Find where the given text appears and provide that cell's center as [x, y] coordinate. 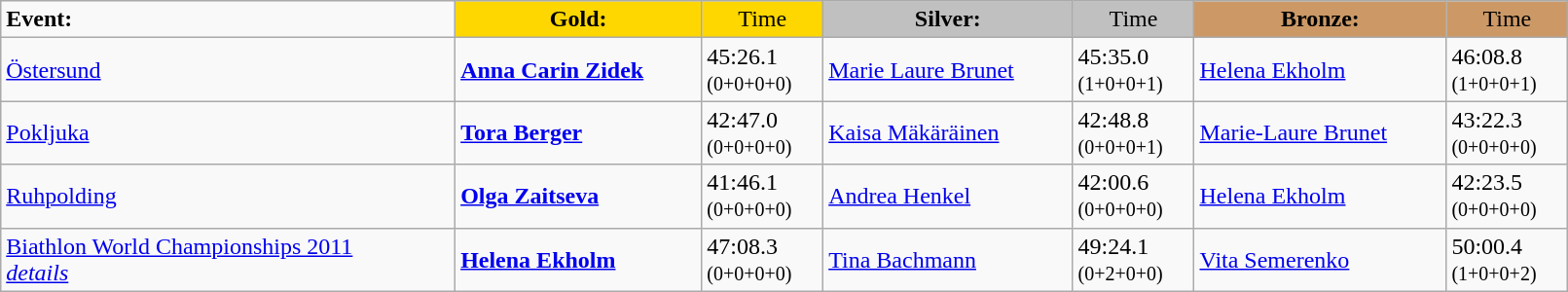
47:08.3(0+0+0+0) [763, 259]
Anna Carin Zidek [578, 70]
Bronze: [1320, 19]
45:35.0(1+0+0+1) [1133, 70]
Tina Bachmann [948, 259]
Kaisa Mäkäräinen [948, 132]
Andrea Henkel [948, 197]
42:47.0(0+0+0+0) [763, 132]
42:23.5(0+0+0+0) [1507, 197]
Silver: [948, 19]
Gold: [578, 19]
42:00.6(0+0+0+0) [1133, 197]
Marie-Laure Brunet [1320, 132]
Tora Berger [578, 132]
Olga Zaitseva [578, 197]
50:00.4(1+0+0+2) [1507, 259]
43:22.3(0+0+0+0) [1507, 132]
Vita Semerenko [1320, 259]
45:26.1(0+0+0+0) [763, 70]
49:24.1(0+2+0+0) [1133, 259]
Marie Laure Brunet [948, 70]
Pokljuka [228, 132]
Ruhpolding [228, 197]
Event: [228, 19]
41:46.1(0+0+0+0) [763, 197]
42:48.8(0+0+0+1) [1133, 132]
Östersund [228, 70]
Biathlon World Championships 2011details [228, 259]
46:08.8(1+0+0+1) [1507, 70]
